Capture the cell that displays the provided text and extract its [x, y] central coordinate. 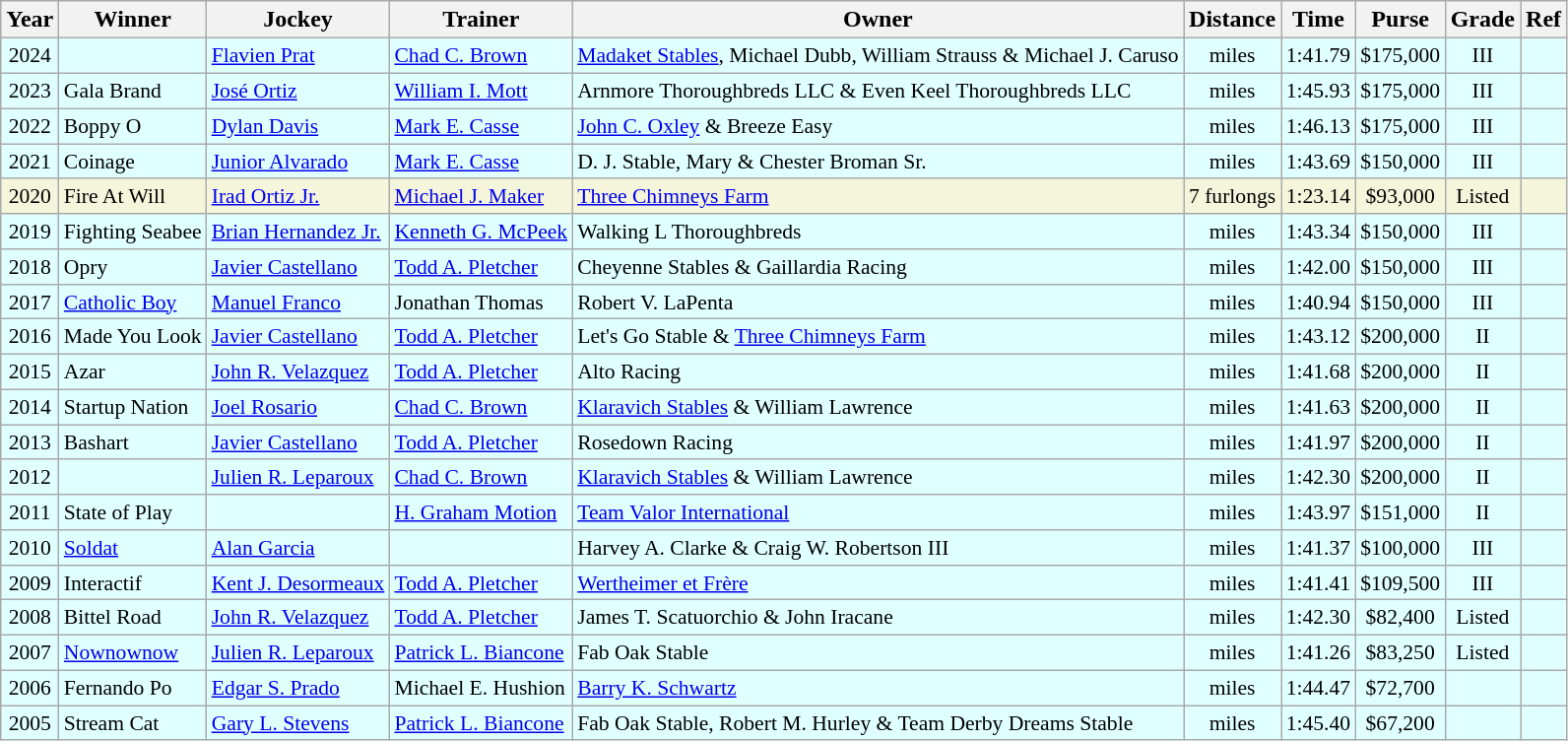
Owner [878, 20]
Michael J. Maker [481, 196]
Gary L. Stevens [298, 723]
7 furlongs [1233, 196]
1:43.97 [1318, 512]
2013 [30, 442]
Bashart [133, 442]
Time [1318, 20]
Three Chimneys Farm [878, 196]
Fernando Po [133, 688]
1:45.93 [1318, 91]
1:41.26 [1318, 652]
Flavien Prat [298, 56]
Harvey A. Clarke & Craig W. Robertson III [878, 548]
Arnmore Thoroughbreds LLC & Even Keel Thoroughbreds LLC [878, 91]
1:43.34 [1318, 232]
H. Graham Motion [481, 512]
2012 [30, 477]
2006 [30, 688]
1:41.63 [1318, 407]
Junior Alvarado [298, 162]
Ref [1544, 20]
1:43.69 [1318, 162]
Fighting Seabee [133, 232]
Kent J. Desormeaux [298, 582]
Grade [1482, 20]
Catholic Boy [133, 302]
$100,000 [1401, 548]
$67,200 [1401, 723]
Boppy O [133, 126]
2008 [30, 618]
2024 [30, 56]
Alan Garcia [298, 548]
Jonathan Thomas [481, 302]
Bittel Road [133, 618]
Rosedown Racing [878, 442]
$83,250 [1401, 652]
Team Valor International [878, 512]
$72,700 [1401, 688]
Interactif [133, 582]
1:42.00 [1318, 267]
1:41.41 [1318, 582]
Startup Nation [133, 407]
2009 [30, 582]
$93,000 [1401, 196]
Michael E. Hushion [481, 688]
Brian Hernandez Jr. [298, 232]
2021 [30, 162]
Azar [133, 371]
2023 [30, 91]
$109,500 [1401, 582]
2010 [30, 548]
Gala Brand [133, 91]
2015 [30, 371]
1:41.68 [1318, 371]
State of Play [133, 512]
1:44.47 [1318, 688]
Year [30, 20]
1:41.97 [1318, 442]
Barry K. Schwartz [878, 688]
Madaket Stables, Michael Dubb, William Strauss & Michael J. Caruso [878, 56]
Made You Look [133, 337]
2014 [30, 407]
1:41.79 [1318, 56]
Kenneth G. McPeek [481, 232]
Fab Oak Stable [878, 652]
$82,400 [1401, 618]
2011 [30, 512]
Irad Ortiz Jr. [298, 196]
1:46.13 [1318, 126]
James T. Scatuorchio & John Iracane [878, 618]
Coinage [133, 162]
Winner [133, 20]
Edgar S. Prado [298, 688]
Manuel Franco [298, 302]
2018 [30, 267]
2016 [30, 337]
Nownownow [133, 652]
1:43.12 [1318, 337]
1:40.94 [1318, 302]
1:23.14 [1318, 196]
1:45.40 [1318, 723]
Distance [1233, 20]
Dylan Davis [298, 126]
$151,000 [1401, 512]
Let's Go Stable & Three Chimneys Farm [878, 337]
Opry [133, 267]
Walking L Thoroughbreds [878, 232]
Trainer [481, 20]
2005 [30, 723]
Joel Rosario [298, 407]
Jockey [298, 20]
Cheyenne Stables & Gaillardia Racing [878, 267]
Robert V. LaPenta [878, 302]
Soldat [133, 548]
José Ortiz [298, 91]
Wertheimer et Frère [878, 582]
Alto Racing [878, 371]
1:41.37 [1318, 548]
2007 [30, 652]
2020 [30, 196]
William I. Mott [481, 91]
Stream Cat [133, 723]
Purse [1401, 20]
Fab Oak Stable, Robert M. Hurley & Team Derby Dreams Stable [878, 723]
D. J. Stable, Mary & Chester Broman Sr. [878, 162]
2017 [30, 302]
John C. Oxley & Breeze Easy [878, 126]
2022 [30, 126]
Fire At Will [133, 196]
2019 [30, 232]
